Locate the cell with the specified text and output its (X, Y) center coordinate. 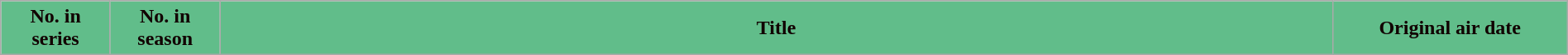
Title (776, 28)
Original air date (1450, 28)
No. inseason (165, 28)
No. inseries (56, 28)
